Return [X, Y] of the center of cell containing provided text 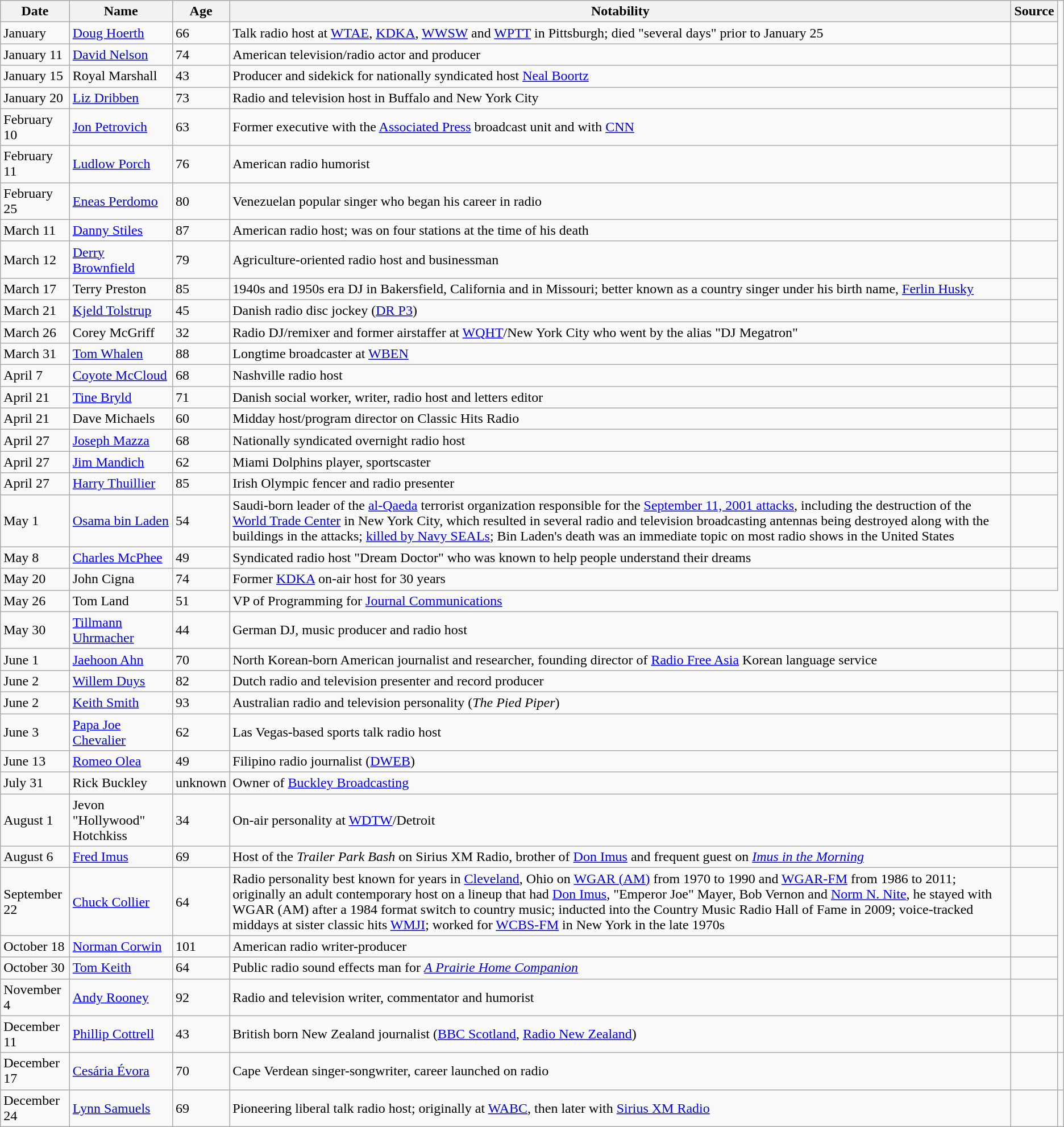
January 20 [35, 98]
January 15 [35, 76]
May 30 [35, 630]
Joseph Mazza [120, 440]
David Nelson [120, 55]
Osama bin Laden [120, 521]
1940s and 1950s era DJ in Bakersfield, California and in Missouri; better known as a country singer under his birth name, Ferlin Husky [621, 289]
May 1 [35, 521]
December 11 [35, 1034]
Harry Thuillier [120, 484]
Andy Rooney [120, 997]
Talk radio host at WTAE, KDKA, WWSW and WPTT in Pittsburgh; died "several days" prior to January 25 [621, 33]
Keith Smith [120, 702]
Dave Michaels [120, 419]
August 6 [35, 857]
Pioneering liberal talk radio host; originally at WABC, then later with Sirius XM Radio [621, 1108]
32 [201, 332]
Terry Preston [120, 289]
101 [201, 946]
North Korean-born American journalist and researcher, founding director of Radio Free Asia Korean language service [621, 659]
Radio and television writer, commentator and humorist [621, 997]
Public radio sound effects man for A Prairie Home Companion [621, 968]
Source [1034, 11]
Kjeld Tolstrup [120, 310]
Coyote McCloud [120, 376]
Australian radio and television personality (The Pied Piper) [621, 702]
Fred Imus [120, 857]
Owner of Buckley Broadcasting [621, 783]
December 24 [35, 1108]
Midday host/program director on Classic Hits Radio [621, 419]
January 11 [35, 55]
Danish radio disc jockey (DR P3) [621, 310]
Former executive with the Associated Press broadcast unit and with CNN [621, 127]
Cape Verdean singer-songwriter, career launched on radio [621, 1071]
Doug Hoerth [120, 33]
Venezuelan popular singer who began his career in radio [621, 201]
Tom Keith [120, 968]
Liz Dribben [120, 98]
February 25 [35, 201]
March 31 [35, 354]
American radio host; was on four stations at the time of his death [621, 230]
American radio humorist [621, 164]
Chuck Collier [120, 901]
93 [201, 702]
Papa Joe Chevalier [120, 732]
Longtime broadcaster at WBEN [621, 354]
Phillip Cottrell [120, 1034]
Tillmann Uhrmacher [120, 630]
87 [201, 230]
British born New Zealand journalist (BBC Scotland, Radio New Zealand) [621, 1034]
Jevon "Hollywood" Hotchkiss [120, 820]
Radio and television host in Buffalo and New York City [621, 98]
Date [35, 11]
American television/radio actor and producer [621, 55]
Eneas Perdomo [120, 201]
Lynn Samuels [120, 1108]
May 8 [35, 558]
March 17 [35, 289]
Syndicated radio host "Dream Doctor" who was known to help people understand their dreams [621, 558]
51 [201, 601]
63 [201, 127]
June 3 [35, 732]
79 [201, 259]
March 12 [35, 259]
Irish Olympic fencer and radio presenter [621, 484]
American radio writer-producer [621, 946]
Notability [621, 11]
Host of the Trailer Park Bash on Sirius XM Radio, brother of Don Imus and frequent guest on Imus in the Morning [621, 857]
66 [201, 33]
October 30 [35, 968]
June 13 [35, 762]
February 11 [35, 164]
Age [201, 11]
Tom Land [120, 601]
German DJ, music producer and radio host [621, 630]
80 [201, 201]
On-air personality at WDTW/Detroit [621, 820]
82 [201, 681]
November 4 [35, 997]
Derry Brownfield [120, 259]
Jon Petrovich [120, 127]
92 [201, 997]
Tom Whalen [120, 354]
February 10 [35, 127]
March 21 [35, 310]
Radio DJ/remixer and former airstaffer at WQHT/New York City who went by the alias "DJ Megatron" [621, 332]
Royal Marshall [120, 76]
44 [201, 630]
August 1 [35, 820]
Former KDKA on-air host for 30 years [621, 579]
Producer and sidekick for nationally syndicated host Neal Boortz [621, 76]
Filipino radio journalist (DWEB) [621, 762]
May 26 [35, 601]
45 [201, 310]
October 18 [35, 946]
Danny Stiles [120, 230]
Rick Buckley [120, 783]
88 [201, 354]
May 20 [35, 579]
Willem Duys [120, 681]
June 1 [35, 659]
Jaehoon Ahn [120, 659]
unknown [201, 783]
71 [201, 397]
VP of Programming for Journal Communications [621, 601]
December 17 [35, 1071]
Danish social worker, writer, radio host and letters editor [621, 397]
Jim Mandich [120, 462]
Name [120, 11]
Tine Bryld [120, 397]
March 11 [35, 230]
34 [201, 820]
March 26 [35, 332]
Miami Dolphins player, sportscaster [621, 462]
Agriculture-oriented radio host and businessman [621, 259]
Nationally syndicated overnight radio host [621, 440]
Nashville radio host [621, 376]
Ludlow Porch [120, 164]
Romeo Olea [120, 762]
John Cigna [120, 579]
60 [201, 419]
Dutch radio and television presenter and record producer [621, 681]
Norman Corwin [120, 946]
73 [201, 98]
Las Vegas-based sports talk radio host [621, 732]
July 31 [35, 783]
Cesária Évora [120, 1071]
54 [201, 521]
Corey McGriff [120, 332]
Charles McPhee [120, 558]
April 7 [35, 376]
September 22 [35, 901]
76 [201, 164]
January [35, 33]
